Scan for the cell matching the given text and deliver its [x, y] coordinate at center. 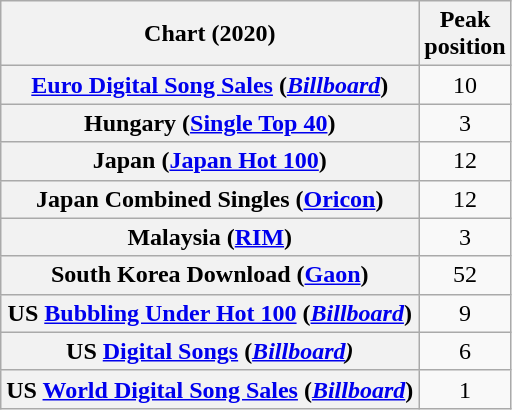
Hungary (Single Top 40) [210, 123]
6 [465, 351]
1 [465, 389]
Peakposition [465, 34]
10 [465, 85]
Chart (2020) [210, 34]
US Bubbling Under Hot 100 (Billboard) [210, 313]
South Korea Download (Gaon) [210, 275]
Malaysia (RIM) [210, 237]
US World Digital Song Sales (Billboard) [210, 389]
Japan Combined Singles (Oricon) [210, 199]
US Digital Songs (Billboard) [210, 351]
9 [465, 313]
Euro Digital Song Sales (Billboard) [210, 85]
52 [465, 275]
Japan (Japan Hot 100) [210, 161]
